Output the (X, Y) coordinate of the center of the cell containing the given text.  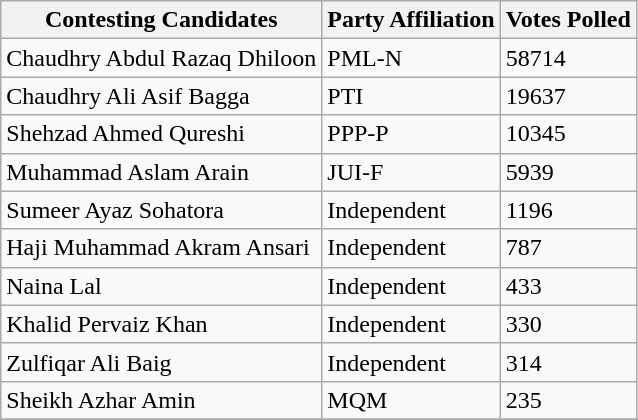
314 (568, 362)
19637 (568, 96)
5939 (568, 172)
787 (568, 248)
Party Affiliation (411, 20)
Sumeer Ayaz Sohatora (162, 210)
Sheikh Azhar Amin (162, 400)
MQM (411, 400)
Naina Lal (162, 286)
330 (568, 324)
10345 (568, 134)
PPP-P (411, 134)
1196 (568, 210)
Khalid Pervaiz Khan (162, 324)
JUI-F (411, 172)
Muhammad Aslam Arain (162, 172)
Chaudhry Abdul Razaq Dhiloon (162, 58)
58714 (568, 58)
Votes Polled (568, 20)
Contesting Candidates (162, 20)
235 (568, 400)
433 (568, 286)
Chaudhry Ali Asif Bagga (162, 96)
PTI (411, 96)
PML-N (411, 58)
Zulfiqar Ali Baig (162, 362)
Haji Muhammad Akram Ansari (162, 248)
Shehzad Ahmed Qureshi (162, 134)
